Return (X, Y) of the center of cell containing provided text 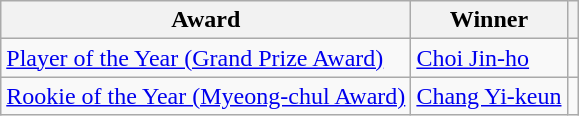
Chang Yi-keun (489, 96)
Choi Jin-ho (489, 58)
Winner (489, 20)
Rookie of the Year (Myeong-chul Award) (206, 96)
Player of the Year (Grand Prize Award) (206, 58)
Award (206, 20)
